Scan for the cell matching the given text and deliver its [X, Y] coordinate at center. 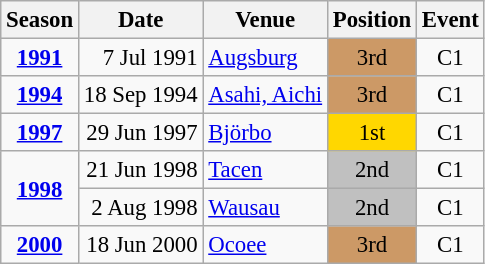
Asahi, Aichi [265, 95]
1998 [40, 188]
18 Jun 2000 [140, 245]
Event [451, 20]
Season [40, 20]
2 Aug 1998 [140, 208]
7 Jul 1991 [140, 58]
1st [372, 133]
1997 [40, 133]
29 Jun 1997 [140, 133]
18 Sep 1994 [140, 95]
1991 [40, 58]
Position [372, 20]
Ocoee [265, 245]
1994 [40, 95]
2000 [40, 245]
Augsburg [265, 58]
Tacen [265, 170]
Björbo [265, 133]
Venue [265, 20]
21 Jun 1998 [140, 170]
Wausau [265, 208]
Date [140, 20]
